Detect which cell encompasses the target text, then output its [X, Y] center coordinate. 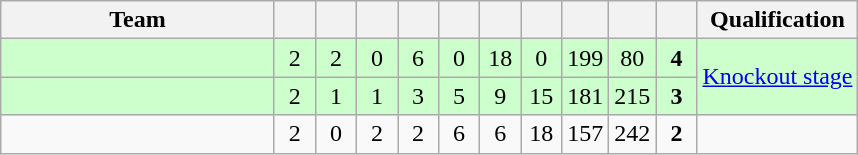
242 [632, 134]
9 [500, 96]
5 [460, 96]
157 [586, 134]
199 [586, 58]
15 [542, 96]
4 [676, 58]
215 [632, 96]
80 [632, 58]
Team [138, 20]
181 [586, 96]
Qualification [778, 20]
Knockout stage [778, 77]
